Capture the cell that displays the provided text and extract its [X, Y] central coordinate. 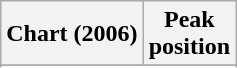
Peakposition [189, 34]
Chart (2006) [72, 34]
